Determine the [x, y] coordinate at the center of the cell enclosing the given text.  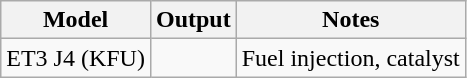
Fuel injection, catalyst [350, 58]
Notes [350, 20]
Model [76, 20]
ET3 J4 (KFU) [76, 58]
Output [193, 20]
